Provide the [X, Y] coordinate of the cell's center where the given text is located.  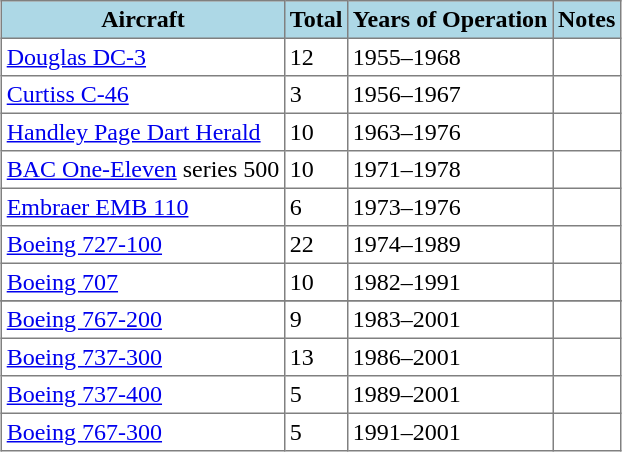
Embraer EMB 110 [142, 207]
Handley Page Dart Herald [142, 132]
9 [316, 320]
1956–1967 [450, 95]
22 [316, 245]
Boeing 767-200 [142, 320]
Years of Operation [450, 20]
1986–2001 [450, 357]
1971–1978 [450, 170]
BAC One-Eleven series 500 [142, 170]
3 [316, 95]
12 [316, 57]
Douglas DC-3 [142, 57]
1989–2001 [450, 395]
1983–2001 [450, 320]
6 [316, 207]
Boeing 737-300 [142, 357]
1982–1991 [450, 282]
1974–1989 [450, 245]
Total [316, 20]
1991–2001 [450, 432]
1973–1976 [450, 207]
Curtiss C-46 [142, 95]
Boeing 707 [142, 282]
Boeing 737-400 [142, 395]
Aircraft [142, 20]
13 [316, 357]
1955–1968 [450, 57]
1963–1976 [450, 132]
Boeing 767-300 [142, 432]
Notes [587, 20]
Boeing 727-100 [142, 245]
